Pinpoint the cell where the given text exists, returning its [x, y] midpoint coordinate. 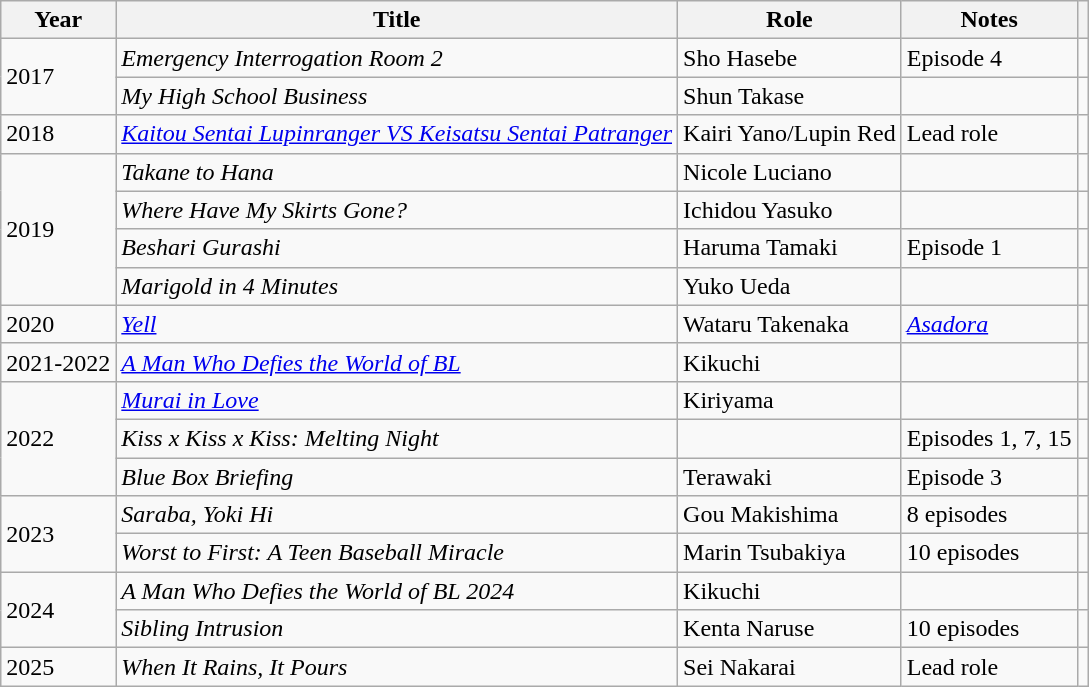
Episode 3 [989, 477]
Episode 1 [989, 248]
8 episodes [989, 515]
2022 [58, 438]
Beshari Gurashi [397, 248]
Blue Box Briefing [397, 477]
Emergency Interrogation Room 2 [397, 58]
Notes [989, 20]
Kiss x Kiss x Kiss: Melting Night [397, 438]
My High School Business [397, 96]
Title [397, 20]
Episodes 1, 7, 15 [989, 438]
Kiriyama [790, 400]
Kenta Naruse [790, 629]
Marigold in 4 Minutes [397, 286]
2024 [58, 610]
Gou Makishima [790, 515]
Wataru Takenaka [790, 324]
Sibling Intrusion [397, 629]
Marin Tsubakiya [790, 553]
2019 [58, 229]
When It Rains, It Pours [397, 667]
Yell [397, 324]
2018 [58, 134]
Murai in Love [397, 400]
2020 [58, 324]
Haruma Tamaki [790, 248]
2023 [58, 534]
Shun Takase [790, 96]
Ichidou Yasuko [790, 210]
Takane to Hana [397, 172]
Nicole Luciano [790, 172]
A Man Who Defies the World of BL [397, 362]
Sho Hasebe [790, 58]
Worst to First: A Teen Baseball Miracle [397, 553]
Year [58, 20]
2025 [58, 667]
Role [790, 20]
Kaitou Sentai Lupinranger VS Keisatsu Sentai Patranger [397, 134]
Where Have My Skirts Gone? [397, 210]
Kairi Yano/Lupin Red [790, 134]
Sei Nakarai [790, 667]
2017 [58, 77]
Saraba, Yoki Hi [397, 515]
Terawaki [790, 477]
A Man Who Defies the World of BL 2024 [397, 591]
Episode 4 [989, 58]
Asadora [989, 324]
Yuko Ueda [790, 286]
2021-2022 [58, 362]
